Pinpoint the cell where the given text exists, returning its [x, y] midpoint coordinate. 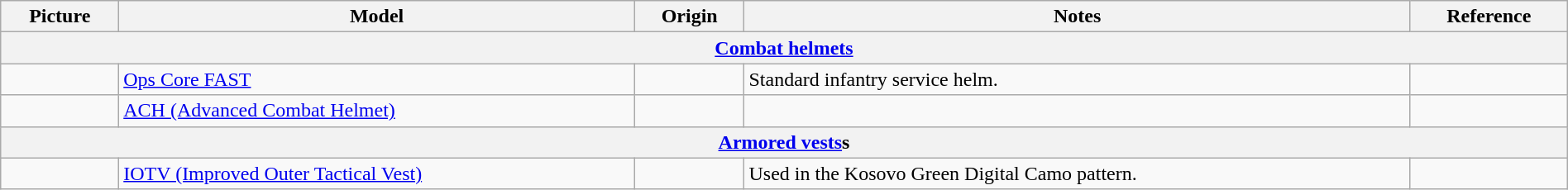
Model [377, 17]
Notes [1077, 17]
Picture [60, 17]
Ops Core FAST [377, 79]
Used in the Kosovo Green Digital Camo pattern. [1077, 173]
Reference [1489, 17]
IOTV (Improved Outer Tactical Vest) [377, 173]
Standard infantry service helm. [1077, 79]
ACH (Advanced Combat Helmet) [377, 111]
Armored vestss [784, 142]
Combat helmets [784, 48]
Origin [690, 17]
